Search for the cell housing the specified text and yield its (x, y) center coordinate. 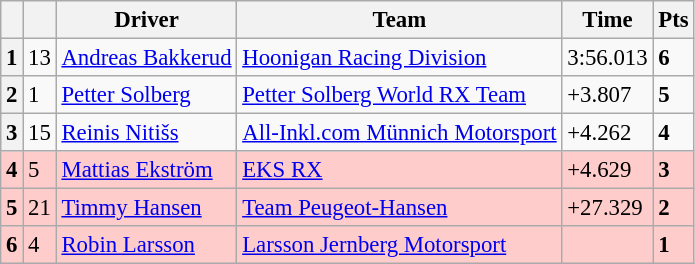
Pts (674, 20)
+4.629 (608, 170)
+3.807 (608, 95)
21 (40, 208)
Petter Solberg (146, 95)
15 (40, 133)
13 (40, 58)
All-Inkl.com Münnich Motorsport (400, 133)
Robin Larsson (146, 245)
Team (400, 20)
Hoonigan Racing Division (400, 58)
Driver (146, 20)
Larsson Jernberg Motorsport (400, 245)
Reinis Nitišs (146, 133)
Time (608, 20)
Andreas Bakkerud (146, 58)
EKS RX (400, 170)
Petter Solberg World RX Team (400, 95)
Timmy Hansen (146, 208)
3:56.013 (608, 58)
+4.262 (608, 133)
Team Peugeot-Hansen (400, 208)
Mattias Ekström (146, 170)
+27.329 (608, 208)
